Return the [X, Y] coordinate for the center point of the cell that contains the specified text.  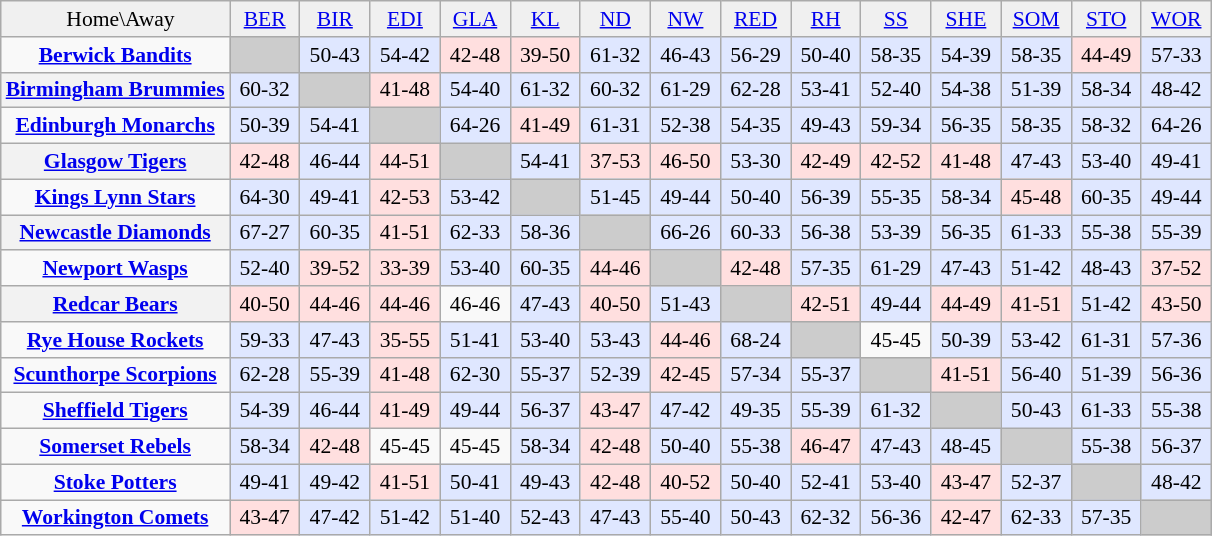
Stoke Potters [116, 482]
Newcastle Diamonds [116, 233]
54-35 [755, 126]
57-36 [1176, 340]
56-39 [826, 197]
33-39 [405, 269]
44-51 [405, 162]
49-42 [335, 482]
42-53 [405, 197]
53-41 [826, 90]
59-33 [265, 340]
Workington Comets [116, 518]
EDI [405, 19]
54-42 [405, 55]
43-50 [1176, 304]
Birmingham Brummies [116, 90]
55-40 [685, 518]
42-45 [685, 375]
67-27 [265, 233]
52-38 [685, 126]
56-38 [826, 233]
48-45 [966, 447]
52-37 [1036, 482]
54-38 [966, 90]
60-33 [755, 233]
68-24 [755, 340]
37-53 [615, 162]
RED [755, 19]
RH [826, 19]
STO [1106, 19]
58-36 [545, 233]
53-39 [896, 233]
Redcar Bears [116, 304]
62-30 [475, 375]
53-30 [755, 162]
NW [685, 19]
53-43 [615, 340]
52-41 [826, 482]
56-40 [1036, 375]
GLA [475, 19]
62-32 [826, 518]
59-34 [896, 126]
52-39 [615, 375]
54-40 [475, 90]
BER [265, 19]
64-30 [265, 197]
48-43 [1106, 269]
51-41 [475, 340]
51-40 [475, 518]
Berwick Bandits [116, 55]
58-32 [1106, 126]
45-48 [1036, 197]
Kings Lynn Stars [116, 197]
WOR [1176, 19]
Glasgow Tigers [116, 162]
52-43 [545, 518]
42-47 [966, 518]
50-41 [475, 482]
51-45 [615, 197]
35-55 [405, 340]
40-52 [685, 482]
56-29 [755, 55]
57-34 [755, 375]
Somerset Rebels [116, 447]
39-50 [545, 55]
51-43 [685, 304]
ND [615, 19]
46-43 [685, 55]
46-50 [685, 162]
37-52 [1176, 269]
Scunthorpe Scorpions [116, 375]
BIR [335, 19]
39-52 [335, 269]
Edinburgh Monarchs [116, 126]
46-46 [475, 304]
57-33 [1176, 55]
SS [896, 19]
42-51 [826, 304]
42-49 [826, 162]
42-52 [896, 162]
SHE [966, 19]
49-35 [755, 411]
Home\Away [116, 19]
Newport Wasps [116, 269]
Rye House Rockets [116, 340]
66-26 [685, 233]
Sheffield Tigers [116, 411]
SOM [1036, 19]
55-35 [896, 197]
46-47 [826, 447]
KL [545, 19]
